From the cell containing the given text, extract its center point as (X, Y) coordinate. 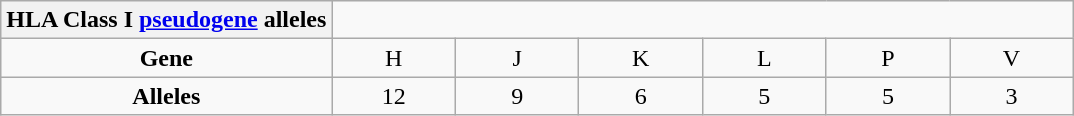
P (888, 58)
V (1012, 58)
H (394, 58)
9 (517, 96)
Alleles (166, 96)
K (641, 58)
3 (1012, 96)
Gene (166, 58)
L (765, 58)
6 (641, 96)
HLA Class I pseudogene alleles (166, 20)
J (517, 58)
12 (394, 96)
